Identify which cell holds the provided text, then report its (x, y) central coordinate. 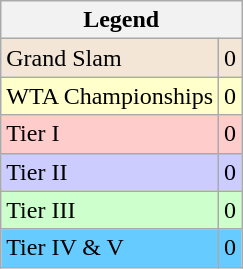
Tier IV & V (110, 248)
Tier III (110, 210)
Tier I (110, 134)
Grand Slam (110, 58)
Tier II (110, 172)
WTA Championships (110, 96)
Legend (122, 20)
